Capture the cell that displays the provided text and extract its [X, Y] central coordinate. 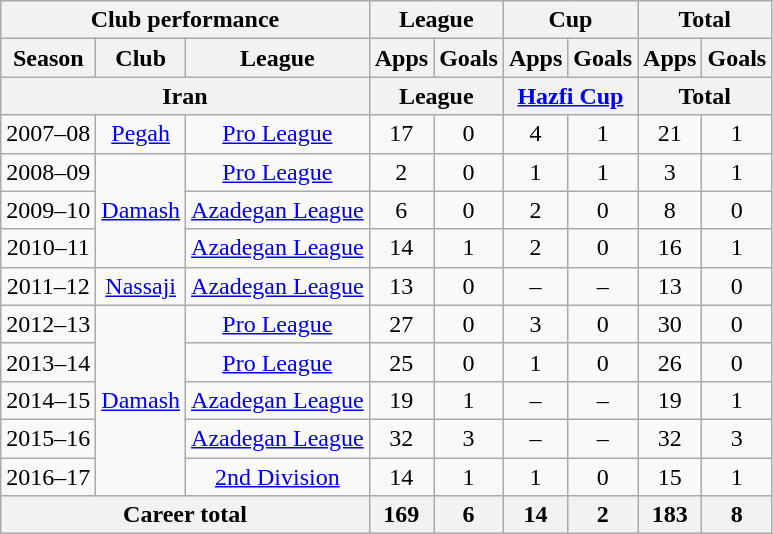
4 [535, 134]
2013–14 [48, 362]
Career total [185, 515]
Pegah [141, 134]
Cup [570, 20]
Iran [185, 96]
Nassaji [141, 286]
2014–15 [48, 400]
21 [670, 134]
2015–16 [48, 438]
27 [401, 324]
2012–13 [48, 324]
Club performance [185, 20]
17 [401, 134]
2007–08 [48, 134]
2009–10 [48, 210]
2011–12 [48, 286]
Hazfi Cup [570, 96]
2008–09 [48, 172]
30 [670, 324]
2nd Division [278, 477]
16 [670, 248]
169 [401, 515]
15 [670, 477]
2010–11 [48, 248]
2016–17 [48, 477]
Season [48, 58]
26 [670, 362]
183 [670, 515]
25 [401, 362]
Club [141, 58]
